Search for the cell housing the specified text and yield its [X, Y] center coordinate. 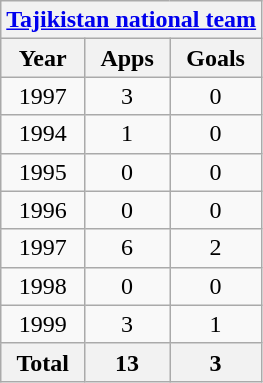
Total [43, 362]
1998 [43, 286]
1994 [43, 134]
Tajikistan national team [132, 20]
2 [216, 248]
1995 [43, 172]
1996 [43, 210]
1999 [43, 324]
Goals [216, 58]
13 [128, 362]
Apps [128, 58]
Year [43, 58]
6 [128, 248]
